Capture the cell that displays the provided text and extract its [x, y] central coordinate. 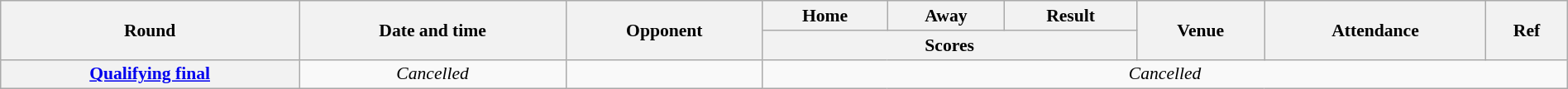
Venue [1201, 30]
Home [825, 16]
Away [946, 16]
Round [151, 30]
Attendance [1375, 30]
Opponent [665, 30]
Result [1070, 16]
Qualifying final [151, 74]
Ref [1527, 30]
Date and time [433, 30]
Scores [949, 45]
